Locate the cell with the specified text and output its (x, y) center coordinate. 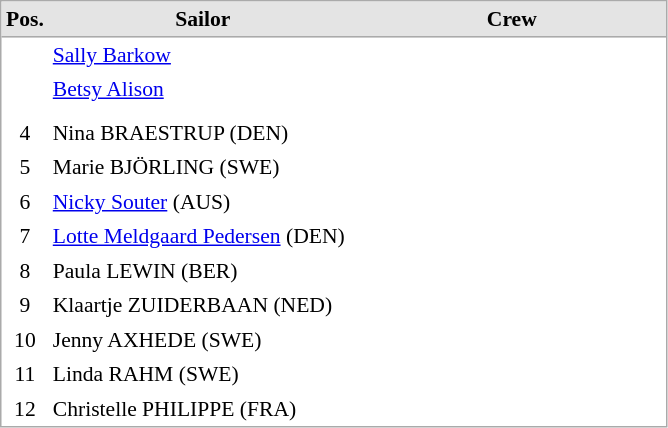
7 (26, 236)
12 (26, 409)
Jenny AXHEDE (SWE) (202, 339)
6 (26, 201)
Lotte Meldgaard Pedersen (DEN) (202, 236)
10 (26, 339)
Crew (512, 20)
8 (26, 271)
Klaartje ZUIDERBAAN (NED) (202, 305)
Christelle PHILIPPE (FRA) (202, 409)
Betsy Alison (202, 89)
5 (26, 167)
Pos. (26, 20)
Marie BJÖRLING (SWE) (202, 167)
Sally Barkow (202, 55)
11 (26, 374)
Nina BRAESTRUP (DEN) (202, 133)
Paula LEWIN (BER) (202, 271)
9 (26, 305)
Sailor (202, 20)
4 (26, 133)
Nicky Souter (AUS) (202, 201)
Linda RAHM (SWE) (202, 374)
